Return (x, y) of the center of cell containing provided text 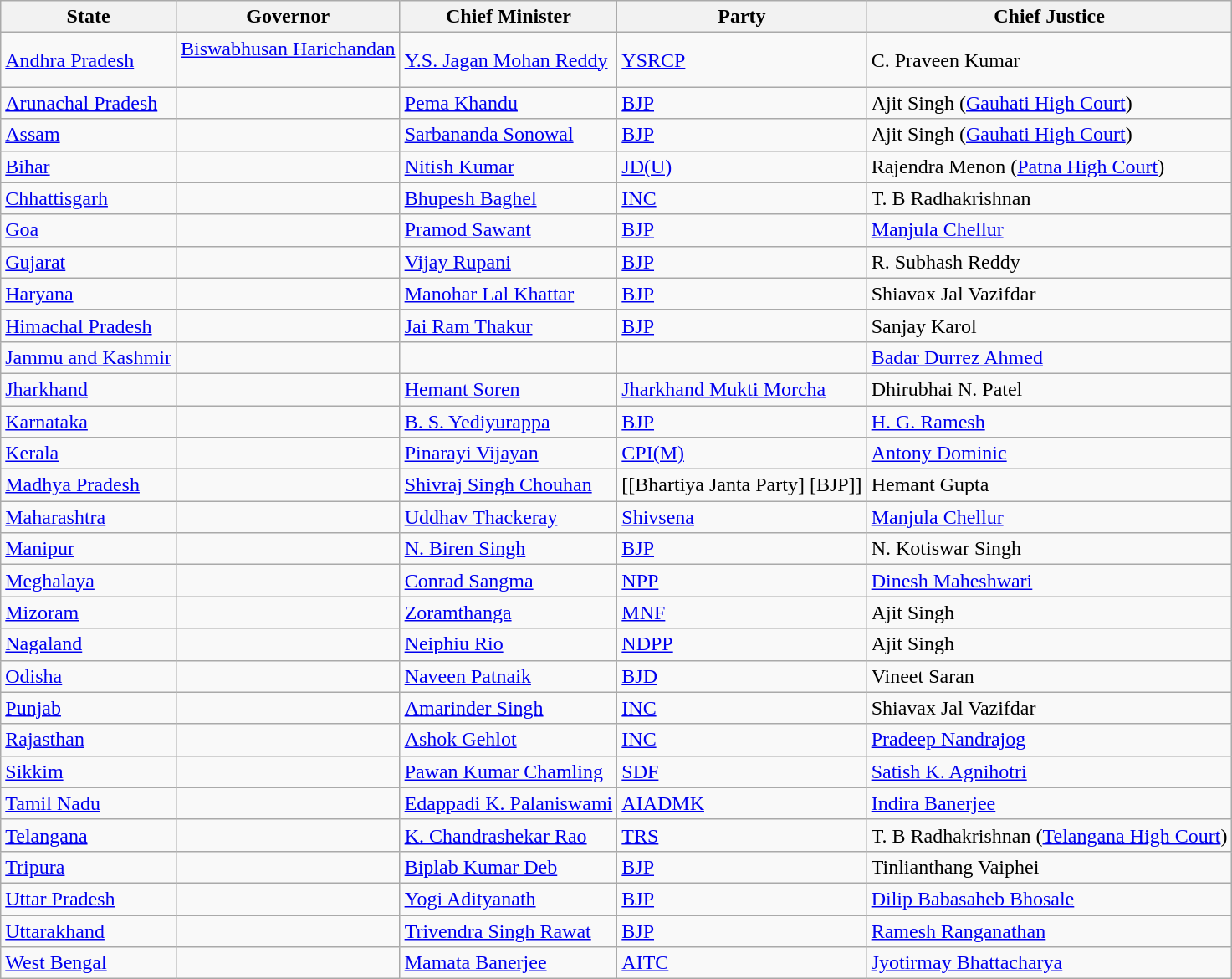
Manipur (89, 549)
NDPP (742, 644)
Satish K. Agnihotri (1049, 771)
T. B Radhakrishnan (Telangana High Court) (1049, 835)
Uddhav Thackeray (509, 517)
Karnataka (89, 421)
TRS (742, 835)
Rajasthan (89, 740)
Mizoram (89, 613)
Pawan Kumar Chamling (509, 771)
JD(U) (742, 167)
K. Chandrashekar Rao (509, 835)
Hemant Soren (509, 389)
Chief Justice (1049, 17)
Biplab Kumar Deb (509, 867)
Jammu and Kashmir (89, 357)
Ashok Gehlot (509, 740)
Hemant Gupta (1049, 485)
B. S. Yediyurappa (509, 421)
Assam (89, 135)
Tripura (89, 867)
Pradeep Nandrajog (1049, 740)
Sarbananda Sonowal (509, 135)
Gujarat (89, 262)
N. Kotiswar Singh (1049, 549)
Ramesh Ranganathan (1049, 931)
Amarinder Singh (509, 708)
Tamil Nadu (89, 803)
Pramod Sawant (509, 230)
Uttar Pradesh (89, 899)
Conrad Sangma (509, 581)
Bhupesh Baghel (509, 198)
Chhattisgarh (89, 198)
Odisha (89, 676)
CPI(M) (742, 454)
[[Bhartiya Janta Party] [BJP]] (742, 485)
Party (742, 17)
YSRCP (742, 60)
Yogi Adityanath (509, 899)
Pema Khandu (509, 103)
Jyotirmay Bhattacharya (1049, 963)
AITC (742, 963)
MNF (742, 613)
Manohar Lal Khattar (509, 294)
Trivendra Singh Rawat (509, 931)
Zoramthanga (509, 613)
Indira Banerjee (1049, 803)
Jharkhand Mukti Morcha (742, 389)
Antony Dominic (1049, 454)
Meghalaya (89, 581)
Governor (288, 17)
Madhya Pradesh (89, 485)
Dhirubhai N. Patel (1049, 389)
Sikkim (89, 771)
Maharashtra (89, 517)
AIADMK (742, 803)
Neiphiu Rio (509, 644)
NPP (742, 581)
Kerala (89, 454)
BJD (742, 676)
Haryana (89, 294)
Nagaland (89, 644)
Arunachal Pradesh (89, 103)
Badar Durrez Ahmed (1049, 357)
H. G. Ramesh (1049, 421)
Y.S. Jagan Mohan Reddy (509, 60)
Rajendra Menon (Patna High Court) (1049, 167)
State (89, 17)
Tinlianthang Vaiphei (1049, 867)
Jai Ram Thakur (509, 325)
Shivraj Singh Chouhan (509, 485)
T. B Radhakrishnan (1049, 198)
N. Biren Singh (509, 549)
Telangana (89, 835)
Chief Minister (509, 17)
C. Praveen Kumar (1049, 60)
Jharkhand (89, 389)
West Bengal (89, 963)
Himachal Pradesh (89, 325)
SDF (742, 771)
Vineet Saran (1049, 676)
R. Subhash Reddy (1049, 262)
Sanjay Karol (1049, 325)
Uttarakhand (89, 931)
Andhra Pradesh (89, 60)
Dilip Babasaheb Bhosale (1049, 899)
Bihar (89, 167)
Nitish Kumar (509, 167)
Edappadi K. Palaniswami (509, 803)
Punjab (89, 708)
Shivsena (742, 517)
Dinesh Maheshwari (1049, 581)
Vijay Rupani (509, 262)
Mamata Banerjee (509, 963)
Biswabhusan Harichandan (288, 60)
Goa (89, 230)
Pinarayi Vijayan (509, 454)
Naveen Patnaik (509, 676)
